Capture the cell that displays the provided text and extract its (x, y) central coordinate. 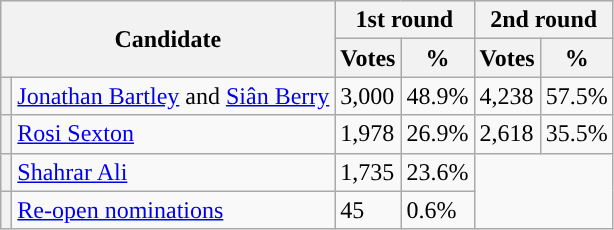
26.9% (438, 134)
45 (368, 210)
3,000 (368, 96)
Shahrar Ali (174, 172)
Candidate (168, 39)
57.5% (576, 96)
Re-open nominations (174, 210)
2nd round (544, 20)
4,238 (507, 96)
23.6% (438, 172)
1st round (404, 20)
Jonathan Bartley and Siân Berry (174, 96)
0.6% (438, 210)
48.9% (438, 96)
2,618 (507, 134)
1,735 (368, 172)
35.5% (576, 134)
1,978 (368, 134)
Rosi Sexton (174, 134)
